Detect which cell encompasses the target text, then output its (x, y) center coordinate. 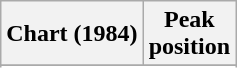
Chart (1984) (72, 34)
Peak position (189, 34)
